Determine the [X, Y] coordinate at the center of the cell enclosing the given text.  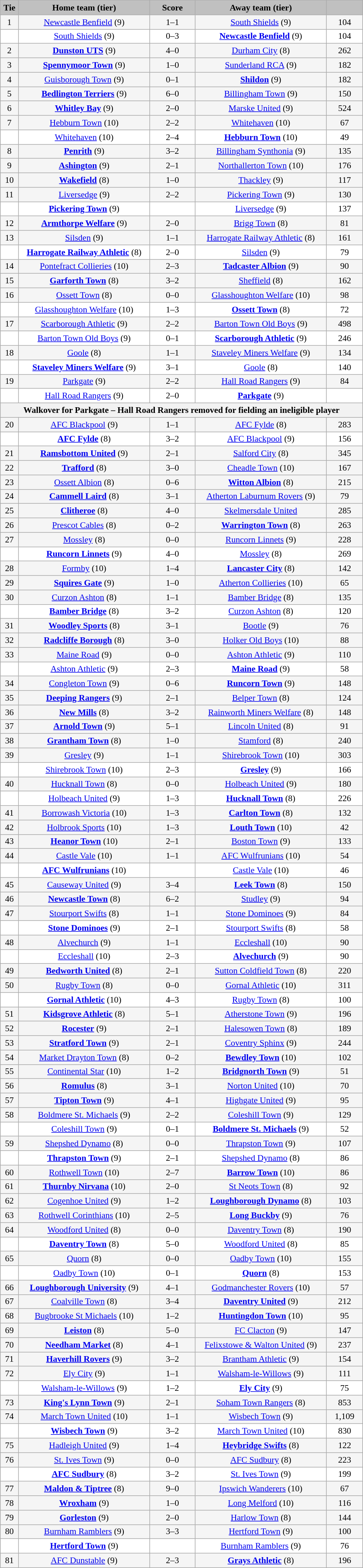
212 [344, 1302]
Rainworth Miners Welfare (8) [261, 712]
73 [10, 1403]
St Neots Town (8) [261, 1187]
Home team (tier) [84, 8]
56 [10, 1086]
102 [344, 1057]
133 [344, 842]
Warrington Town (8) [261, 525]
Salford City (8) [261, 454]
Wakefield (8) [84, 180]
22 [10, 468]
498 [344, 324]
20 [10, 425]
220 [344, 971]
246 [344, 339]
30 [10, 597]
3 [10, 65]
262 [344, 51]
18 [10, 353]
Long Melford (10) [261, 1503]
Trafford (8) [84, 468]
Cammell Laird (8) [84, 496]
15 [10, 281]
78 [10, 1503]
Rocester (9) [84, 1029]
Romulus (8) [84, 1086]
147 [344, 1331]
Billingham Town (9) [261, 94]
FC Clacton (9) [261, 1331]
36 [10, 712]
237 [344, 1345]
Ipswich Wanderers (10) [261, 1489]
38 [10, 741]
Lincoln United (8) [261, 726]
80 [10, 1532]
Score [172, 8]
Brigg Town (8) [261, 224]
166 [344, 770]
Continental Star (10) [84, 1072]
Barrow Town (10) [261, 1172]
Godmanchester Rovers (10) [261, 1287]
Belper Town (8) [261, 698]
Woodley Sports (8) [84, 626]
Bugbrooke St Michaels (10) [84, 1316]
71 [10, 1359]
9 [10, 166]
117 [344, 180]
154 [344, 1359]
Atherstone Town (9) [261, 1014]
110 [344, 655]
Bootle (9) [261, 626]
Heybridge Swifts (8) [261, 1446]
4 [10, 80]
2–5 [172, 1216]
Deeping Rangers (9) [84, 698]
215 [344, 482]
Causeway United (9) [84, 885]
32 [10, 641]
Whitley Bay (9) [84, 109]
Rothwell Corinthians (10) [84, 1216]
Tie [10, 8]
Sunderland RCA (9) [261, 65]
Northallerton Town (10) [261, 166]
Marske United (9) [261, 109]
189 [344, 1029]
Stratford Town (9) [84, 1043]
50 [10, 986]
Lancaster City (8) [261, 569]
0–3 [172, 36]
Coalville Town (8) [84, 1302]
124 [344, 698]
Bridgnorth Town (9) [261, 1072]
156 [344, 439]
60 [10, 1172]
Sheffield (8) [261, 281]
Hadleigh United (9) [84, 1446]
Heanor Town (10) [84, 842]
Borrowash Victoria (10) [84, 813]
Atherton Laburnum Rovers (9) [261, 496]
12 [10, 224]
285 [344, 511]
39 [10, 756]
55 [10, 1072]
129 [344, 1115]
226 [344, 799]
Penrith (9) [84, 151]
New Mills (8) [84, 712]
116 [344, 1503]
3–3 [172, 1532]
44 [10, 856]
26 [10, 525]
Walkover for Parkgate – Hall Road Rangers removed for fielding an ineligible player [181, 410]
Huntingdon Town (10) [261, 1316]
Arnold Town (9) [84, 726]
103 [344, 1201]
10 [10, 180]
6–2 [172, 899]
Skelmersdale United [261, 511]
Harlow Town (8) [261, 1518]
47 [10, 914]
92 [344, 1187]
16 [10, 295]
6–0 [172, 94]
130 [344, 195]
137 [344, 209]
45 [10, 885]
199 [344, 1474]
Soham Town Rangers (8) [261, 1403]
Highgate United (9) [261, 1101]
283 [344, 425]
Billingham Synthonia (9) [261, 151]
Stamford (8) [261, 741]
263 [344, 525]
Durham City (8) [261, 51]
Studley (9) [261, 899]
Garforth Town (8) [84, 281]
25 [10, 511]
23 [10, 482]
311 [344, 986]
34 [10, 684]
64 [10, 1230]
8 [10, 151]
Kidsgrove Athletic (8) [84, 1014]
142 [344, 569]
Thurnby Nirvana (10) [84, 1187]
66 [10, 1287]
167 [344, 468]
223 [344, 1460]
91 [344, 726]
Bewdley Town (10) [261, 1057]
98 [344, 295]
Grantham Town (8) [84, 741]
Sutton Coldfield Town (8) [261, 971]
24 [10, 496]
244 [344, 1043]
Rothwell Town (10) [84, 1172]
Cheadle Town (10) [261, 468]
Tadcaster Albion (9) [261, 266]
40 [10, 784]
King's Lynn Town (9) [84, 1403]
Bedworth United (8) [84, 971]
Louth Town (10) [261, 827]
Carlton Town (8) [261, 813]
240 [344, 741]
524 [344, 109]
13 [10, 238]
228 [344, 540]
Guisborough Town (9) [84, 80]
Newcastle Town (8) [84, 899]
Norton United (10) [261, 1086]
53 [10, 1043]
Gorleston (9) [84, 1518]
2–4 [172, 137]
140 [344, 367]
69 [10, 1331]
Boston Town (9) [261, 842]
Felixstowe & Walton United (9) [261, 1345]
21 [10, 454]
830 [344, 1431]
Armthorpe Welfare (9) [84, 224]
61 [10, 1187]
35 [10, 698]
85 [344, 1244]
68 [10, 1316]
Market Drayton Town (8) [84, 1057]
107 [344, 1144]
155 [344, 1259]
345 [344, 454]
176 [344, 166]
Leiston (8) [84, 1331]
Thackley (9) [261, 180]
Bedlington Terriers (9) [84, 94]
Formby (10) [84, 569]
48 [10, 942]
180 [344, 784]
2–7 [172, 1172]
Atherton Collieries (10) [261, 583]
Ashington (9) [84, 166]
74 [10, 1417]
4–3 [172, 1000]
Spennymoor Town (9) [84, 65]
132 [344, 813]
Brantham Athletic (9) [261, 1359]
63 [10, 1216]
Clitheroe (8) [84, 511]
37 [10, 726]
Runcorn Town (9) [261, 684]
Leek Town (8) [261, 885]
1 [10, 22]
Grays Athletic (8) [261, 1561]
28 [10, 569]
Needham Market (8) [84, 1345]
134 [344, 353]
Holbrook Sports (10) [84, 827]
77 [10, 1489]
41 [10, 813]
Haverhill Rovers (9) [84, 1359]
Congleton Town (9) [84, 684]
Dunston UTS (9) [84, 51]
Holker Old Boys (10) [261, 641]
1,109 [344, 1417]
5 [10, 94]
Long Buckby (9) [261, 1216]
Halesowen Town (8) [261, 1029]
Wroxham (9) [84, 1503]
Ossett Albion (8) [84, 482]
Prescot Cables (8) [84, 525]
Radcliffe Borough (8) [84, 641]
Shildon (9) [261, 80]
11 [10, 195]
161 [344, 238]
303 [344, 756]
Daventry United (9) [261, 1302]
43 [10, 842]
Away team (tier) [261, 8]
Witton Albion (8) [261, 482]
Ramsbottom United (9) [84, 454]
Maldon & Tiptree (8) [84, 1489]
14 [10, 266]
94 [344, 899]
853 [344, 1403]
9–0 [172, 1489]
27 [10, 540]
29 [10, 583]
111 [344, 1374]
7 [10, 123]
153 [344, 1273]
269 [344, 554]
AFC Dunstable (9) [84, 1561]
Tipton Town (9) [84, 1101]
31 [10, 626]
Coventry Sphinx (9) [261, 1043]
144 [344, 1518]
Pontefract Collieries (10) [84, 266]
2 [10, 51]
190 [344, 1230]
Cogenhoe United (9) [84, 1201]
Loughborough Dynamo (8) [261, 1201]
Loughborough University (9) [84, 1287]
88 [344, 641]
59 [10, 1144]
62 [10, 1201]
120 [344, 611]
17 [10, 324]
33 [10, 655]
Squires Gate (9) [84, 583]
122 [344, 1446]
162 [344, 281]
6 [10, 109]
19 [10, 381]
